Output the [X, Y] coordinate of the center of the cell containing the given text.  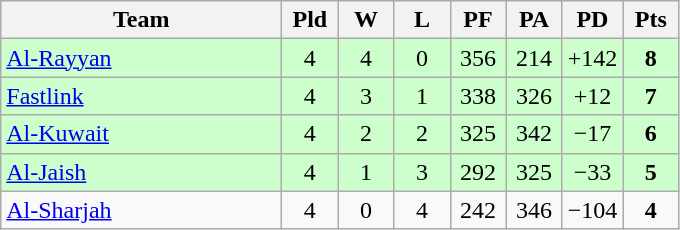
W [366, 20]
342 [534, 134]
214 [534, 58]
Al-Kuwait [142, 134]
346 [534, 210]
Al-Sharjah [142, 210]
−17 [592, 134]
Fastlink [142, 96]
356 [478, 58]
5 [651, 172]
PD [592, 20]
Pts [651, 20]
242 [478, 210]
338 [478, 96]
326 [534, 96]
Al-Rayyan [142, 58]
6 [651, 134]
+142 [592, 58]
8 [651, 58]
7 [651, 96]
Team [142, 20]
−104 [592, 210]
−33 [592, 172]
292 [478, 172]
PF [478, 20]
L [422, 20]
Pld [310, 20]
PA [534, 20]
Al-Jaish [142, 172]
+12 [592, 96]
